Pinpoint the cell where the given text exists, returning its (X, Y) midpoint coordinate. 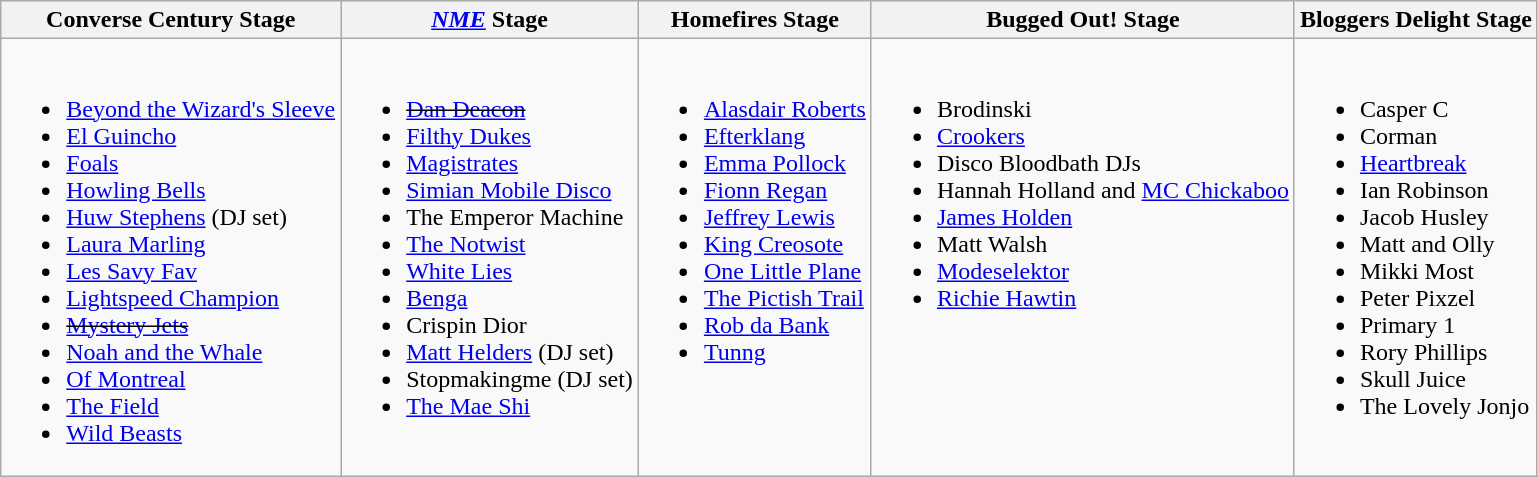
Bloggers Delight Stage (1416, 20)
Alasdair RobertsEfterklangEmma PollockFionn ReganJeffrey LewisKing CreosoteOne Little PlaneThe Pictish TrailRob da BankTunng (754, 258)
Homefires Stage (754, 20)
Bugged Out! Stage (1082, 20)
Converse Century Stage (171, 20)
BrodinskiCrookersDisco Bloodbath DJsHannah Holland and MC ChickabooJames HoldenMatt WalshModeselektorRichie Hawtin (1082, 258)
NME Stage (490, 20)
Casper CCormanHeartbreakIan RobinsonJacob HusleyMatt and OllyMikki MostPeter PixzelPrimary 1Rory PhillipsSkull JuiceThe Lovely Jonjo (1416, 258)
